Scan for the cell matching the given text and deliver its (X, Y) coordinate at center. 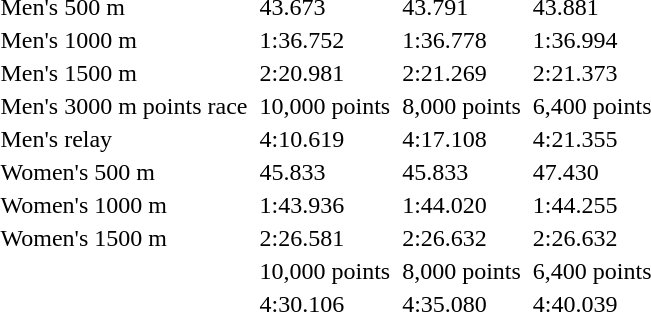
4:17.108 (462, 139)
2:26.581 (325, 238)
2:26.632 (462, 238)
1:36.752 (325, 40)
1:43.936 (325, 205)
1:36.778 (462, 40)
1:44.020 (462, 205)
2:21.269 (462, 73)
4:10.619 (325, 139)
2:20.981 (325, 73)
